Return (x, y) of the center of cell containing provided text 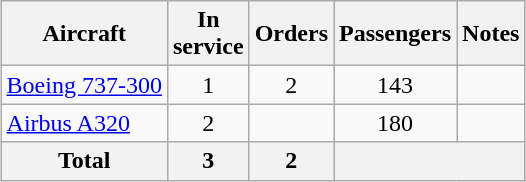
Total (84, 161)
143 (396, 85)
3 (208, 161)
Orders (291, 34)
Boeing 737-300 (84, 85)
Inservice (208, 34)
Passengers (396, 34)
1 (208, 85)
Airbus A320 (84, 123)
Notes (491, 34)
180 (396, 123)
Aircraft (84, 34)
